Find where the given text appears and provide that cell's center as [x, y] coordinate. 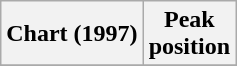
Chart (1997) [72, 34]
Peakposition [189, 34]
